For the text-containing cell, return its midpoint in [X, Y] coordinate format. 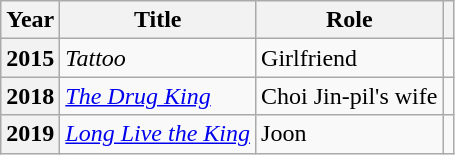
Role [350, 20]
Title [158, 20]
Tattoo [158, 58]
Girlfriend [350, 58]
2015 [30, 58]
Year [30, 20]
2019 [30, 134]
2018 [30, 96]
Long Live the King [158, 134]
The Drug King [158, 96]
Choi Jin-pil's wife [350, 96]
Joon [350, 134]
